Return [X, Y] of the center of cell containing provided text 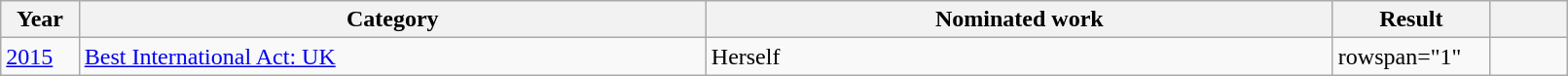
Category [392, 19]
Herself [1019, 57]
Nominated work [1019, 19]
rowspan="1" [1411, 57]
Result [1411, 19]
2015 [40, 57]
Year [40, 19]
Best International Act: UK [392, 57]
